Identify which cell holds the provided text, then report its [X, Y] central coordinate. 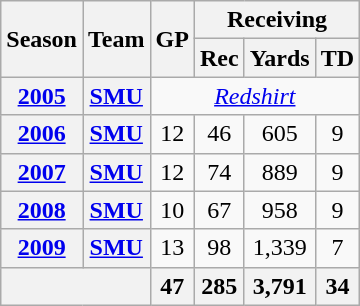
2007 [42, 172]
2009 [42, 248]
Team [116, 39]
74 [219, 172]
Rec [219, 58]
Season [42, 39]
46 [219, 134]
285 [219, 286]
Yards [280, 58]
GP [172, 39]
2006 [42, 134]
889 [280, 172]
2005 [42, 96]
47 [172, 286]
98 [219, 248]
TD [337, 58]
1,339 [280, 248]
958 [280, 210]
67 [219, 210]
13 [172, 248]
7 [337, 248]
605 [280, 134]
34 [337, 286]
Receiving [276, 20]
Redshirt [255, 96]
3,791 [280, 286]
10 [172, 210]
2008 [42, 210]
